Search for the cell housing the specified text and yield its (x, y) center coordinate. 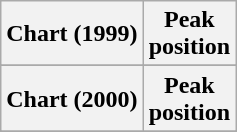
Chart (1999) (72, 34)
Chart (2000) (72, 98)
